Find where the given text appears and provide that cell's center as [x, y] coordinate. 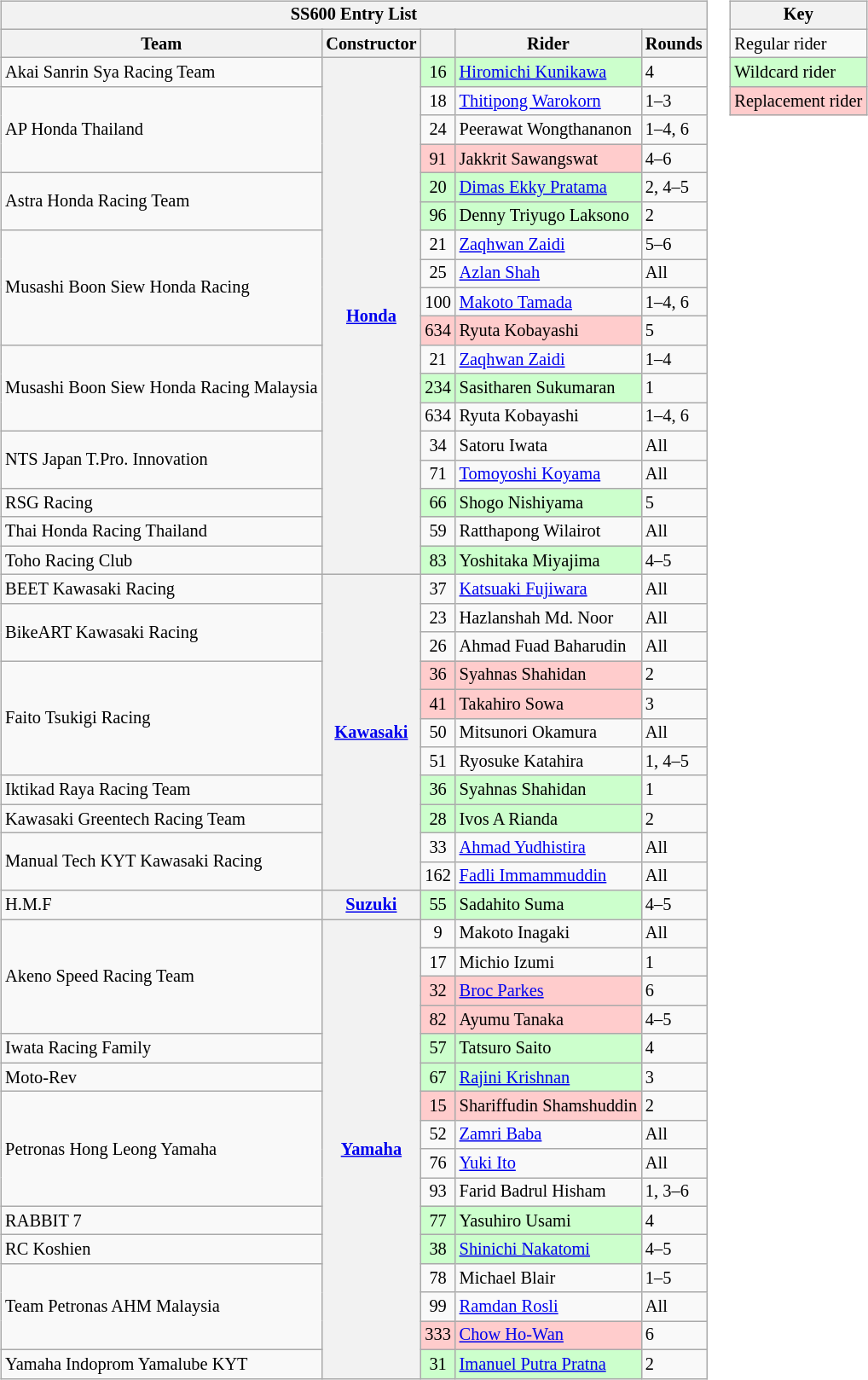
16 [437, 72]
Iktikad Raya Racing Team [161, 790]
38 [437, 1250]
9 [437, 934]
Michio Izumi [548, 962]
51 [437, 762]
Yamaha [371, 1149]
33 [437, 848]
26 [437, 647]
Broc Parkes [548, 991]
41 [437, 704]
Astra Honda Racing Team [161, 201]
Ayumu Tanaka [548, 1020]
Kawasaki [371, 733]
Denny Triyugo Laksono [548, 216]
32 [437, 991]
96 [437, 216]
Shariffudin Shamshuddin [548, 1106]
162 [437, 876]
Fadli Immammuddin [548, 876]
Sadahito Suma [548, 905]
Replacement rider [798, 101]
Yamaha Indoprom Yamalube KYT [161, 1364]
Chow Ho-Wan [548, 1336]
77 [437, 1221]
Wildcard rider [798, 72]
1–5 [674, 1279]
Key [798, 15]
Toho Racing Club [161, 560]
234 [437, 388]
NTS Japan T.Pro. Innovation [161, 459]
Makoto Tamada [548, 302]
82 [437, 1020]
Suzuki [371, 905]
Team Petronas AHM Malaysia [161, 1307]
Sasitharen Sukumaran [548, 388]
Moto-Rev [161, 1077]
59 [437, 531]
Hiromichi Kunikawa [548, 72]
1, 3–6 [674, 1192]
Kawasaki Greentech Racing Team [161, 819]
91 [437, 159]
Imanuel Putra Pratna [548, 1364]
Ramdan Rosli [548, 1307]
100 [437, 302]
15 [437, 1106]
Thitipong Warokorn [548, 101]
31 [437, 1364]
1–4 [674, 360]
Rounds [674, 43]
Regular rider [798, 43]
Shinichi Nakatomi [548, 1250]
23 [437, 618]
Makoto Inagaki [548, 934]
Tomoyoshi Koyama [548, 474]
4–6 [674, 159]
50 [437, 733]
Rajini Krishnan [548, 1077]
Honda [371, 316]
25 [437, 274]
18 [437, 101]
Iwata Racing Family [161, 1048]
333 [437, 1336]
17 [437, 962]
Mitsunori Okamura [548, 733]
Akai Sanrin Sya Racing Team [161, 72]
Faito Tsukigi Racing [161, 718]
1, 4–5 [674, 762]
Jakkrit Sawangswat [548, 159]
Petronas Hong Leong Yamaha [161, 1150]
H.M.F [161, 905]
Tatsuro Saito [548, 1048]
RC Koshien [161, 1250]
AP Honda Thailand [161, 130]
Musashi Boon Siew Honda Racing Malaysia [161, 389]
37 [437, 589]
Constructor [371, 43]
2, 4–5 [674, 188]
Shogo Nishiyama [548, 503]
Yoshitaka Miyajima [548, 560]
Hazlanshah Md. Noor [548, 618]
Michael Blair [548, 1279]
Satoru Iwata [548, 445]
1–3 [674, 101]
BikeART Kawasaki Racing [161, 631]
83 [437, 560]
Manual Tech KYT Kawasaki Racing [161, 861]
34 [437, 445]
Ahmad Yudhistira [548, 848]
Zamri Baba [548, 1134]
99 [437, 1307]
Yasuhiro Usami [548, 1221]
RABBIT 7 [161, 1221]
Musashi Boon Siew Honda Racing [161, 288]
Team [161, 43]
Ivos A Rianda [548, 819]
5–6 [674, 245]
Rider [548, 43]
Ryosuke Katahira [548, 762]
57 [437, 1048]
Peerawat Wongthananon [548, 130]
Ahmad Fuad Baharudin [548, 647]
Yuki Ito [548, 1163]
20 [437, 188]
52 [437, 1134]
BEET Kawasaki Racing [161, 589]
78 [437, 1279]
Takahiro Sowa [548, 704]
76 [437, 1163]
67 [437, 1077]
Katsuaki Fujiwara [548, 589]
28 [437, 819]
Azlan Shah [548, 274]
Akeno Speed Racing Team [161, 977]
24 [437, 130]
Dimas Ekky Pratama [548, 188]
Farid Badrul Hisham [548, 1192]
Ratthapong Wilairot [548, 531]
Thai Honda Racing Thailand [161, 531]
RSG Racing [161, 503]
66 [437, 503]
71 [437, 474]
SS600 Entry List [353, 15]
93 [437, 1192]
55 [437, 905]
